Find where the given text appears and provide that cell's center as [x, y] coordinate. 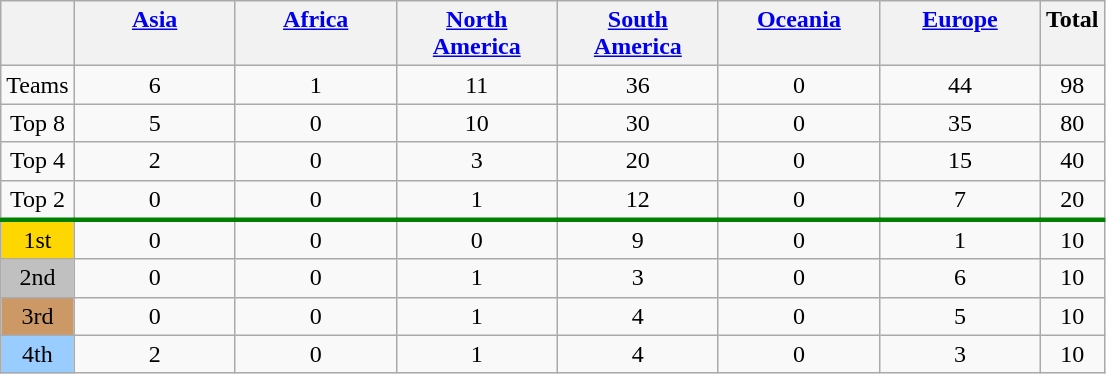
Africa [316, 34]
36 [638, 85]
Oceania [798, 34]
80 [1072, 123]
North America [476, 34]
4th [38, 354]
11 [476, 85]
30 [638, 123]
12 [638, 200]
Asia [154, 34]
44 [960, 85]
Teams [38, 85]
Total [1072, 34]
South America [638, 34]
Top 4 [38, 161]
7 [960, 200]
Europe [960, 34]
35 [960, 123]
2nd [38, 278]
40 [1072, 161]
Top 2 [38, 200]
15 [960, 161]
98 [1072, 85]
Top 8 [38, 123]
9 [638, 240]
3rd [38, 316]
1st [38, 240]
